Extract the (x, y) coordinate from the center of the cell holding the provided text.  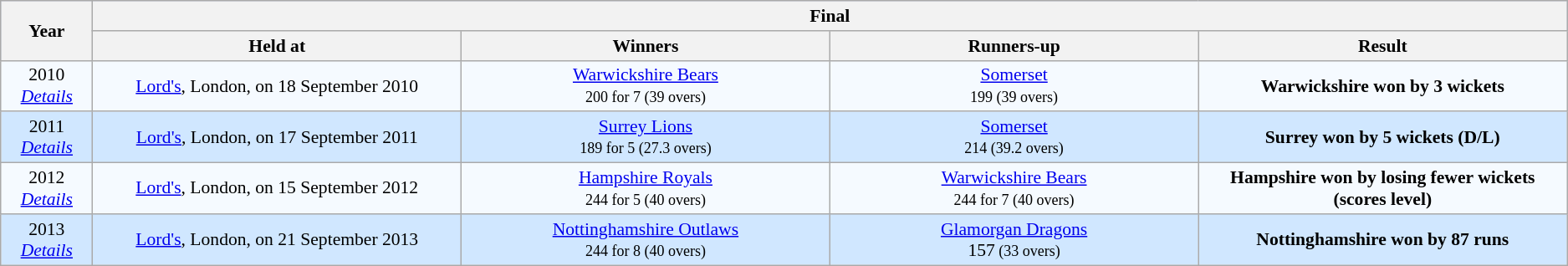
Final (830, 16)
2011Details (47, 137)
Hampshire won by losing fewer wickets (scores level) (1383, 189)
Surrey Lions189 for 5 (27.3 overs) (646, 137)
2010Details (47, 85)
Lord's, London, on 18 September 2010 (278, 85)
Warwickshire Bears244 for 7 (40 overs) (1014, 189)
Result (1383, 46)
Runners-up (1014, 46)
Hampshire Royals244 for 5 (40 overs) (646, 189)
2013Details (47, 239)
Nottinghamshire won by 87 runs (1383, 239)
Lord's, London, on 17 September 2011 (278, 137)
Glamorgan Dragons157 (33 overs) (1014, 239)
Warwickshire Bears200 for 7 (39 overs) (646, 85)
Held at (278, 46)
Lord's, London, on 15 September 2012 (278, 189)
Year (47, 30)
Warwickshire won by 3 wickets (1383, 85)
Lord's, London, on 21 September 2013 (278, 239)
Winners (646, 46)
Surrey won by 5 wickets (D/L) (1383, 137)
Somerset214 (39.2 overs) (1014, 137)
Somerset199 (39 overs) (1014, 85)
Nottinghamshire Outlaws244 for 8 (40 overs) (646, 239)
2012Details (47, 189)
